Determine the [x, y] coordinate at the center of the cell enclosing the given text.  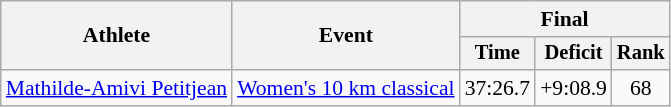
Mathilde-Amivi Petitjean [116, 88]
Final [565, 19]
Deficit [574, 54]
Rank [641, 54]
Time [498, 54]
37:26.7 [498, 88]
Event [346, 36]
+9:08.9 [574, 88]
Athlete [116, 36]
Women's 10 km classical [346, 88]
68 [641, 88]
